Extract the (X, Y) coordinate from the center of the cell holding the provided text.  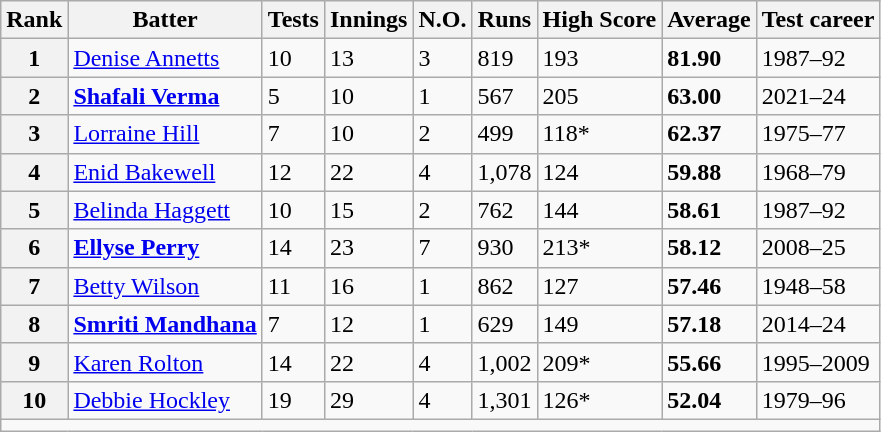
930 (504, 248)
213* (600, 248)
Smriti Mandhana (165, 324)
1,301 (504, 400)
59.88 (710, 172)
N.O. (442, 20)
58.61 (710, 210)
Ellyse Perry (165, 248)
Belinda Haggett (165, 210)
29 (368, 400)
1,078 (504, 172)
Enid Bakewell (165, 172)
567 (504, 96)
Tests (293, 20)
16 (368, 286)
499 (504, 134)
209* (600, 362)
81.90 (710, 58)
Lorraine Hill (165, 134)
Test career (818, 20)
6 (34, 248)
63.00 (710, 96)
205 (600, 96)
2021–24 (818, 96)
High Score (600, 20)
Shafali Verma (165, 96)
Karen Rolton (165, 362)
2014–24 (818, 324)
55.66 (710, 362)
819 (504, 58)
118* (600, 134)
Betty Wilson (165, 286)
8 (34, 324)
144 (600, 210)
1968–79 (818, 172)
862 (504, 286)
1,002 (504, 362)
Debbie Hockley (165, 400)
1995–2009 (818, 362)
Runs (504, 20)
124 (600, 172)
Average (710, 20)
629 (504, 324)
11 (293, 286)
57.18 (710, 324)
127 (600, 286)
Innings (368, 20)
57.46 (710, 286)
193 (600, 58)
58.12 (710, 248)
15 (368, 210)
126* (600, 400)
Rank (34, 20)
1979–96 (818, 400)
Batter (165, 20)
13 (368, 58)
149 (600, 324)
19 (293, 400)
2008–25 (818, 248)
52.04 (710, 400)
1975–77 (818, 134)
762 (504, 210)
9 (34, 362)
62.37 (710, 134)
23 (368, 248)
1948–58 (818, 286)
Denise Annetts (165, 58)
